Search for the cell housing the specified text and yield its (x, y) center coordinate. 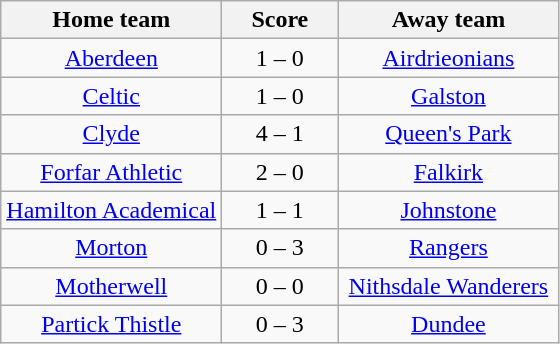
Home team (112, 20)
0 – 0 (280, 286)
Falkirk (448, 172)
Celtic (112, 96)
Away team (448, 20)
Nithsdale Wanderers (448, 286)
Airdrieonians (448, 58)
Rangers (448, 248)
2 – 0 (280, 172)
Morton (112, 248)
Queen's Park (448, 134)
Motherwell (112, 286)
4 – 1 (280, 134)
Galston (448, 96)
Dundee (448, 324)
1 – 1 (280, 210)
Johnstone (448, 210)
Score (280, 20)
Aberdeen (112, 58)
Partick Thistle (112, 324)
Forfar Athletic (112, 172)
Hamilton Academical (112, 210)
Clyde (112, 134)
